Output the (X, Y) coordinate of the center of the cell containing the given text.  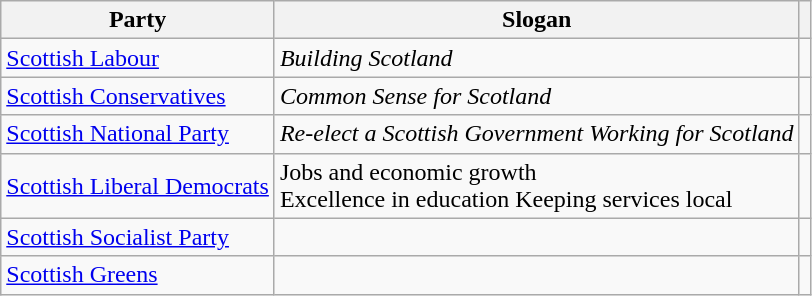
Slogan (536, 20)
Jobs and economic growthExcellence in education Keeping services local (536, 186)
Scottish Greens (138, 275)
Scottish Conservatives (138, 96)
Party (138, 20)
Scottish Liberal Democrats (138, 186)
Common Sense for Scotland (536, 96)
Scottish National Party (138, 134)
Re-elect a Scottish Government Working for Scotland (536, 134)
Building Scotland (536, 58)
Scottish Labour (138, 58)
Scottish Socialist Party (138, 237)
